Provide the (X, Y) coordinate of the cell's center where the given text is located.  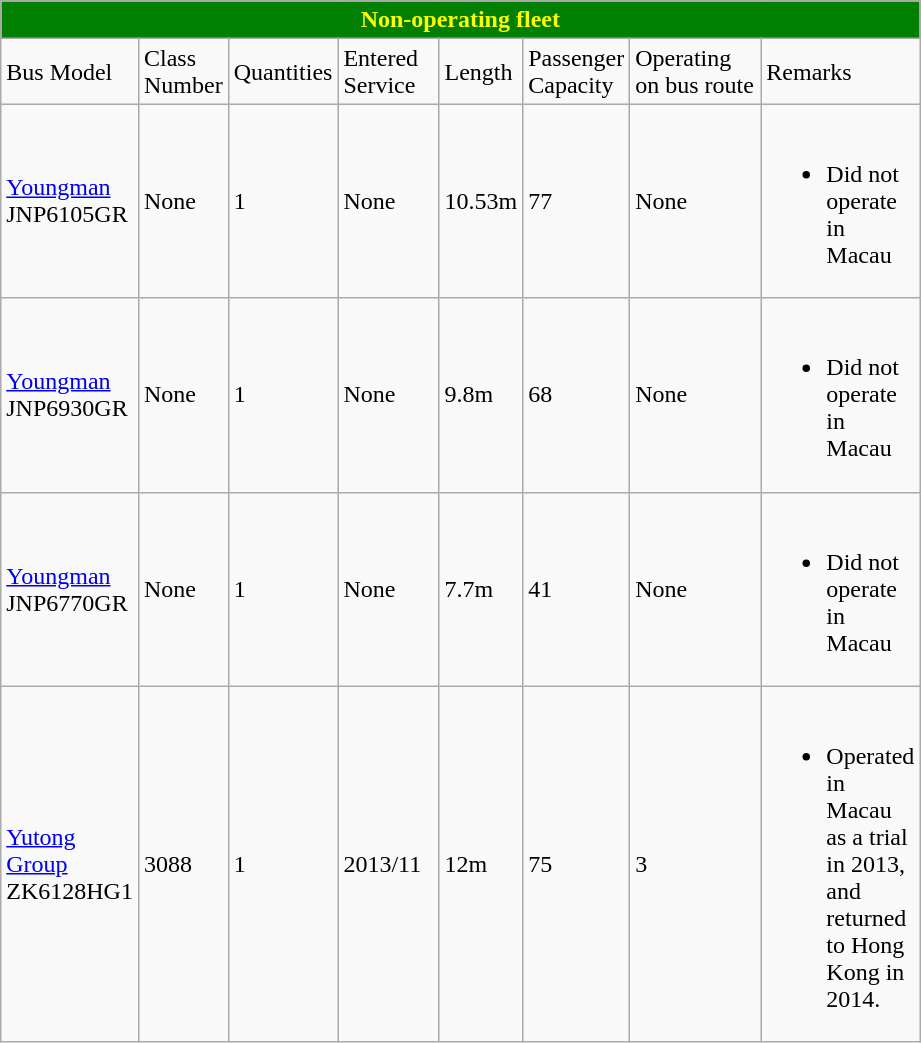
9.8m (481, 395)
Operated in Macau as a trial in 2013, and returned to Hong Kong in 2014. (840, 864)
Operating on bus route (696, 72)
PassengerCapacity (576, 72)
Yutong GroupZK6128HG1 (70, 864)
YoungmanJNP6105GR (70, 201)
Entered Service (388, 72)
Class Number (183, 72)
75 (576, 864)
Bus Model (70, 72)
10.53m (481, 201)
Non-operating fleet (460, 20)
YoungmanJNP6770GR (70, 589)
12m (481, 864)
Length (481, 72)
7.7m (481, 589)
41 (576, 589)
3 (696, 864)
2013/11 (388, 864)
Remarks (840, 72)
Quantities (283, 72)
YoungmanJNP6930GR (70, 395)
68 (576, 395)
3088 (183, 864)
77 (576, 201)
